Identify which cell holds the provided text, then report its [X, Y] central coordinate. 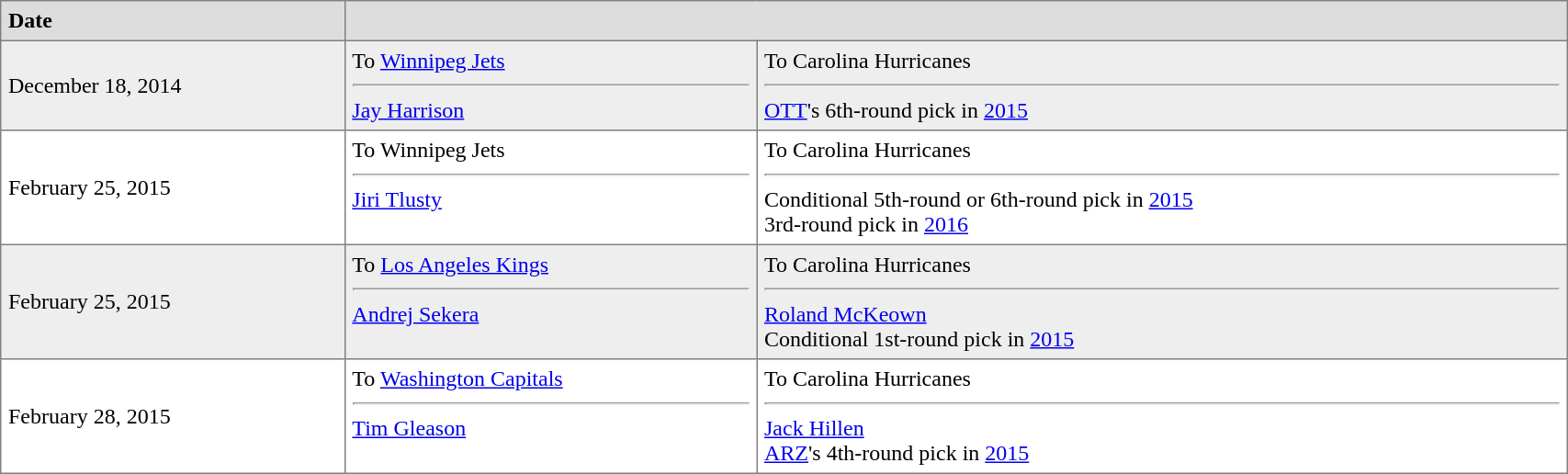
To Carolina Hurricanes Jack HillenARZ's 4th-round pick in 2015 [1162, 416]
February 28, 2015 [173, 416]
To Washington Capitals Tim Gleason [551, 416]
To Carolina HurricanesRoland McKeownConditional 1st-round pick in 2015 [1162, 301]
To Los Angeles KingsAndrej Sekera [551, 301]
To Carolina HurricanesOTT's 6th-round pick in 2015 [1162, 85]
To Carolina HurricanesConditional 5th-round or 6th-round pick in 20153rd-round pick in 2016 [1162, 187]
To Winnipeg JetsJay Harrison [551, 85]
To Winnipeg JetsJiri Tlusty [551, 187]
Date [173, 21]
December 18, 2014 [173, 85]
